Identify which cell holds the provided text, then report its (x, y) central coordinate. 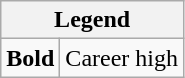
Legend (92, 20)
Bold (30, 58)
Career high (122, 58)
